Search for the cell housing the specified text and yield its [X, Y] center coordinate. 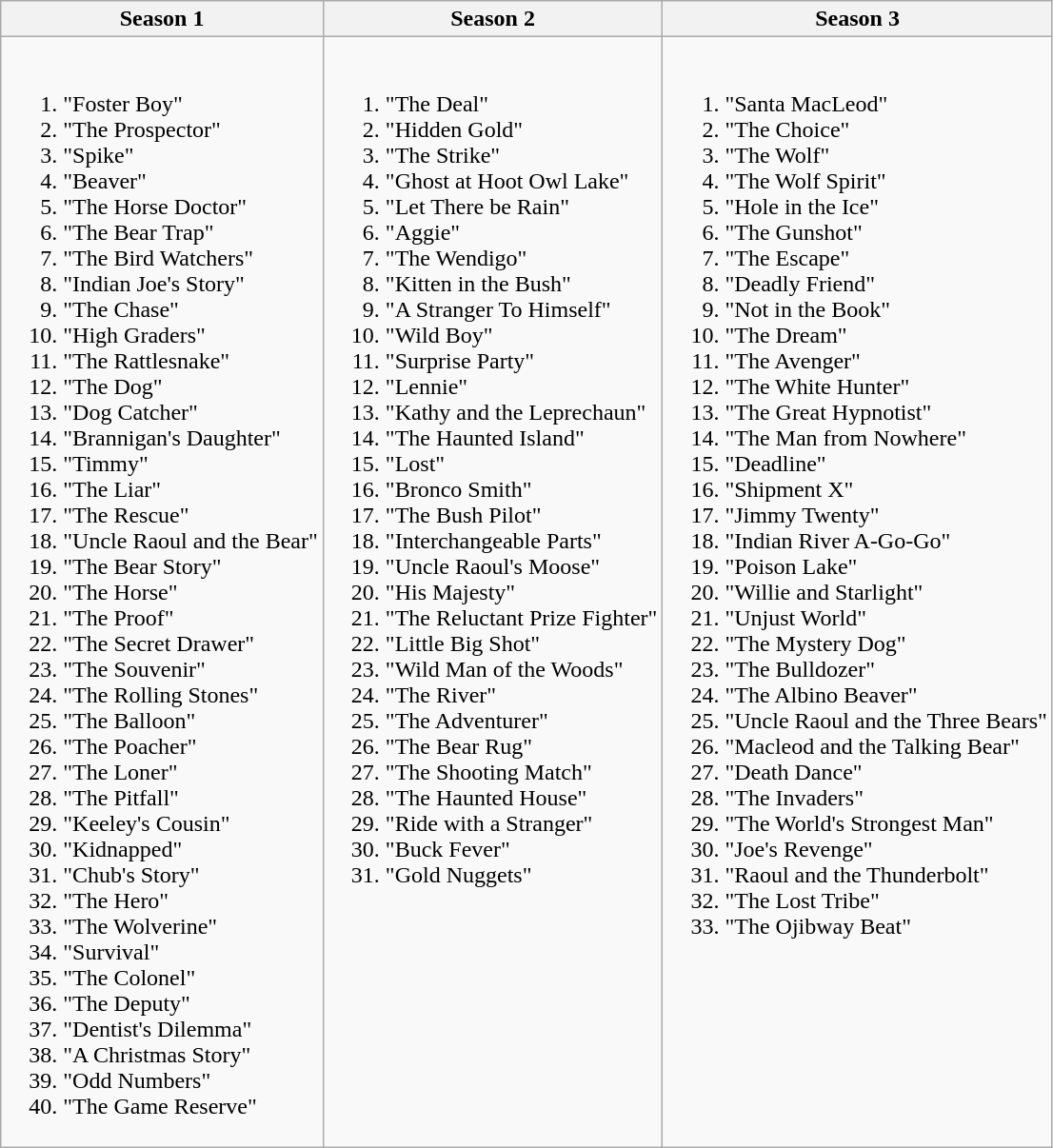
Season 1 [162, 19]
Season 3 [857, 19]
Season 2 [493, 19]
